Scan for the cell matching the given text and deliver its [X, Y] coordinate at center. 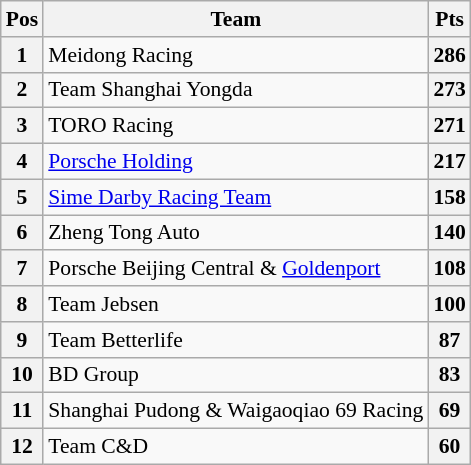
83 [450, 375]
10 [22, 375]
4 [22, 162]
Zheng Tong Auto [236, 233]
Shanghai Pudong & Waigaoqiao 69 Racing [236, 411]
158 [450, 197]
1 [22, 55]
60 [450, 447]
273 [450, 90]
Team Shanghai Yongda [236, 90]
2 [22, 90]
108 [450, 269]
Team Jebsen [236, 304]
Meidong Racing [236, 55]
12 [22, 447]
8 [22, 304]
140 [450, 233]
BD Group [236, 375]
Porsche Holding [236, 162]
Pts [450, 19]
286 [450, 55]
Pos [22, 19]
87 [450, 340]
TORO Racing [236, 126]
271 [450, 126]
Sime Darby Racing Team [236, 197]
Team C&D [236, 447]
69 [450, 411]
Team Betterlife [236, 340]
7 [22, 269]
100 [450, 304]
Porsche Beijing Central & Goldenport [236, 269]
5 [22, 197]
Team [236, 19]
3 [22, 126]
11 [22, 411]
6 [22, 233]
217 [450, 162]
9 [22, 340]
